Output the [x, y] coordinate of the center of the cell containing the given text.  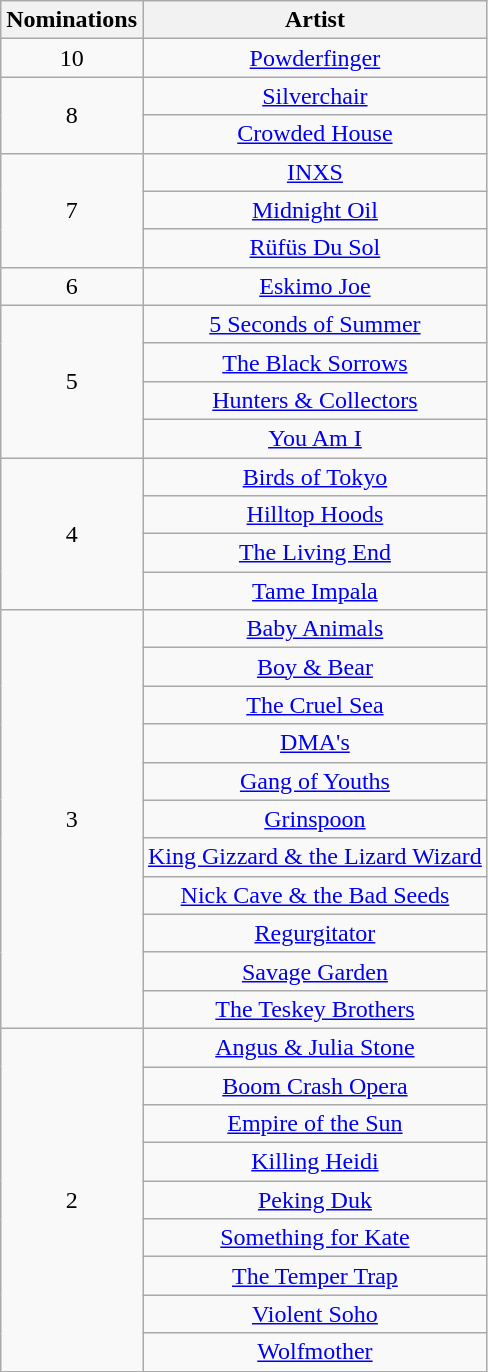
The Black Sorrows [314, 362]
Violent Soho [314, 1314]
Something for Kate [314, 1238]
2 [72, 1200]
Empire of the Sun [314, 1124]
Midnight Oil [314, 210]
Rüfüs Du Sol [314, 248]
5 [72, 381]
The Teskey Brothers [314, 1009]
Silverchair [314, 96]
7 [72, 210]
6 [72, 286]
Gang of Youths [314, 781]
Peking Duk [314, 1200]
Baby Animals [314, 629]
The Living End [314, 553]
Grinspoon [314, 819]
Eskimo Joe [314, 286]
Crowded House [314, 134]
Hilltop Hoods [314, 515]
Angus & Julia Stone [314, 1047]
5 Seconds of Summer [314, 324]
Wolfmother [314, 1352]
Hunters & Collectors [314, 400]
8 [72, 115]
Boom Crash Opera [314, 1085]
The Cruel Sea [314, 705]
Nick Cave & the Bad Seeds [314, 895]
You Am I [314, 438]
Savage Garden [314, 971]
Nominations [72, 20]
Killing Heidi [314, 1162]
Artist [314, 20]
Regurgitator [314, 933]
Tame Impala [314, 591]
Birds of Tokyo [314, 477]
4 [72, 534]
Boy & Bear [314, 667]
3 [72, 820]
Powderfinger [314, 58]
10 [72, 58]
The Temper Trap [314, 1276]
DMA's [314, 743]
INXS [314, 172]
King Gizzard & the Lizard Wizard [314, 857]
